Extract the [X, Y] coordinate from the center of the cell holding the provided text.  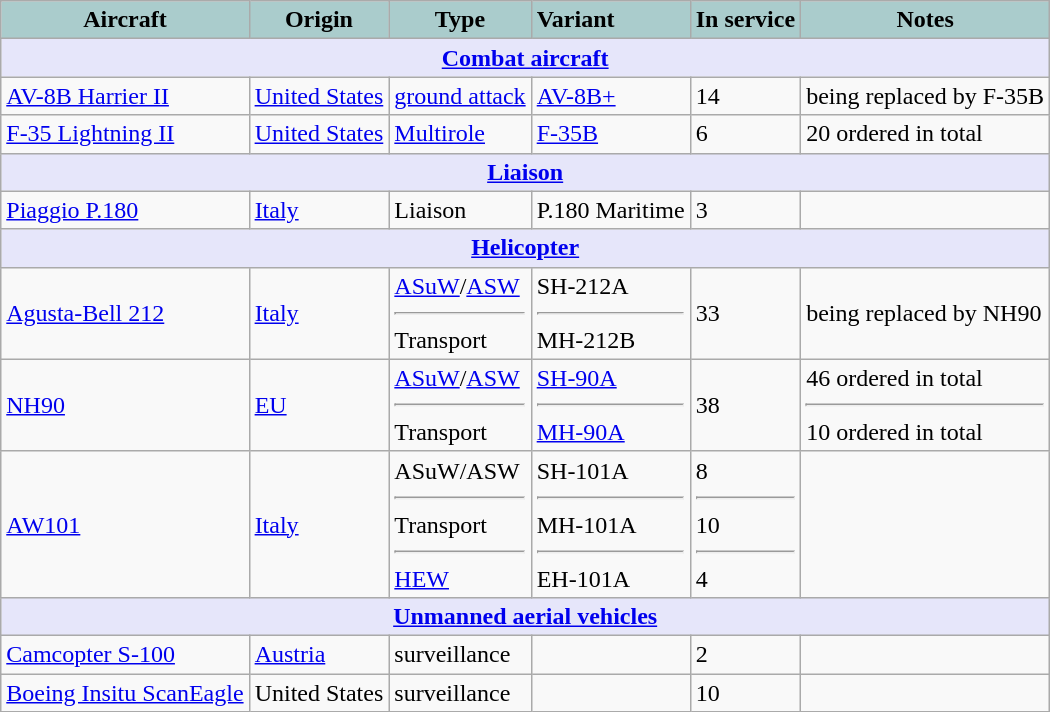
being replaced by NH90 [926, 313]
AW101 [125, 524]
ground attack [460, 96]
46 ordered in total10 ordered in total [926, 405]
AV-8B Harrier II [125, 96]
NH90 [125, 405]
Aircraft [125, 20]
SH-212AMH-212B [610, 313]
EU [319, 405]
Combat aircraft [526, 58]
Origin [319, 20]
Austria [319, 654]
Variant [610, 20]
Piaggio P.180 [125, 210]
Agusta-Bell 212 [125, 313]
38 [745, 405]
Helicopter [526, 248]
10 [745, 693]
Unmanned aerial vehicles [526, 616]
33 [745, 313]
6 [745, 134]
14 [745, 96]
AV-8B+ [610, 96]
being replaced by F-35B [926, 96]
ASuW/ASWTransportHEW [460, 524]
In service [745, 20]
3 [745, 210]
Multirole [460, 134]
Type [460, 20]
20 ordered in total [926, 134]
P.180 Maritime [610, 210]
Notes [926, 20]
8104 [745, 524]
SH-90AMH-90A [610, 405]
F-35B [610, 134]
SH-101AMH-101AEH-101A [610, 524]
Camcopter S-100 [125, 654]
2 [745, 654]
Boeing Insitu ScanEagle [125, 693]
F-35 Lightning II [125, 134]
